Scan for the cell matching the given text and deliver its [X, Y] coordinate at center. 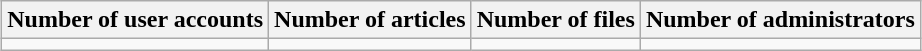
Number of articles [370, 20]
Number of user accounts [136, 20]
Number of administrators [780, 20]
Number of files [556, 20]
